From the cell containing the given text, extract its center point as (x, y) coordinate. 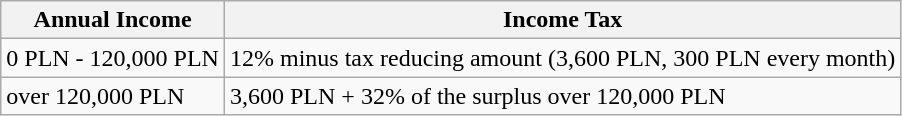
over 120,000 PLN (113, 96)
12% minus tax reducing amount (3,600 PLN, 300 PLN every month) (562, 58)
Annual Income (113, 20)
Income Tax (562, 20)
3,600 PLN + 32% of the surplus over 120,000 PLN (562, 96)
0 PLN - 120,000 PLN (113, 58)
